Determine the (X, Y) coordinate at the center of the cell enclosing the given text.  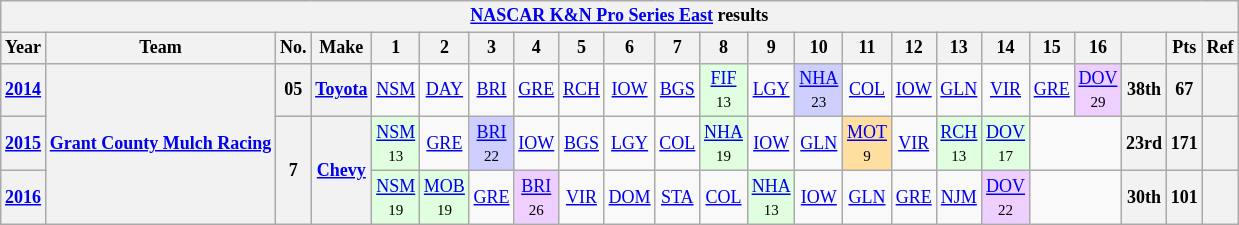
38th (1144, 90)
2016 (24, 197)
8 (724, 48)
BRI26 (536, 197)
RCH13 (959, 144)
Grant County Mulch Racing (160, 144)
NSM13 (396, 144)
DOV29 (1098, 90)
NJM (959, 197)
Toyota (342, 90)
Ref (1220, 48)
DAY (445, 90)
BRI22 (492, 144)
23rd (1144, 144)
5 (582, 48)
No. (294, 48)
16 (1098, 48)
9 (771, 48)
FIF13 (724, 90)
15 (1052, 48)
DOM (630, 197)
2015 (24, 144)
NSM19 (396, 197)
14 (1006, 48)
DOV17 (1006, 144)
11 (868, 48)
NHA19 (724, 144)
Team (160, 48)
2 (445, 48)
MOT9 (868, 144)
NHA13 (771, 197)
NHA23 (819, 90)
171 (1184, 144)
Year (24, 48)
STA (678, 197)
Chevy (342, 170)
RCH (582, 90)
BRI (492, 90)
13 (959, 48)
DOV22 (1006, 197)
3 (492, 48)
10 (819, 48)
Make (342, 48)
2014 (24, 90)
6 (630, 48)
12 (914, 48)
30th (1144, 197)
1 (396, 48)
67 (1184, 90)
4 (536, 48)
05 (294, 90)
Pts (1184, 48)
101 (1184, 197)
NSM (396, 90)
MOB19 (445, 197)
NASCAR K&N Pro Series East results (620, 16)
